Identify which cell holds the provided text, then report its [x, y] central coordinate. 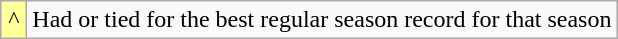
Had or tied for the best regular season record for that season [322, 20]
^ [14, 20]
